Scan for the cell matching the given text and deliver its (x, y) coordinate at center. 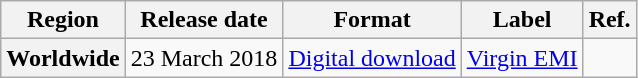
Region (63, 20)
Digital download (372, 58)
23 March 2018 (204, 58)
Format (372, 20)
Release date (204, 20)
Label (522, 20)
Worldwide (63, 58)
Ref. (610, 20)
Virgin EMI (522, 58)
